Search for the cell housing the specified text and yield its [x, y] center coordinate. 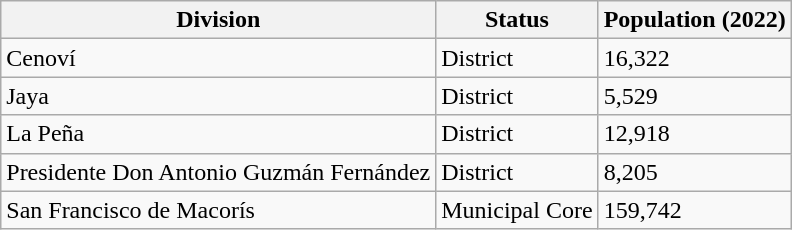
Division [218, 20]
Presidente Don Antonio Guzmán Fernández [218, 172]
8,205 [694, 172]
Status [517, 20]
12,918 [694, 134]
159,742 [694, 210]
Cenoví [218, 58]
San Francisco de Macorís [218, 210]
Population (2022) [694, 20]
16,322 [694, 58]
La Peña [218, 134]
5,529 [694, 96]
Jaya [218, 96]
Municipal Core [517, 210]
